From the cell containing the given text, extract its center point as (X, Y) coordinate. 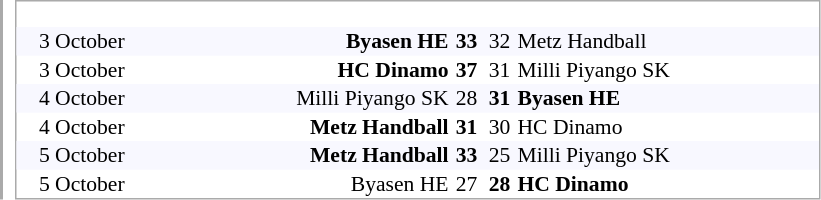
32 (500, 41)
25 (500, 155)
27 (466, 184)
30 (500, 126)
37 (466, 70)
